Return [x, y] of the center of cell containing provided text 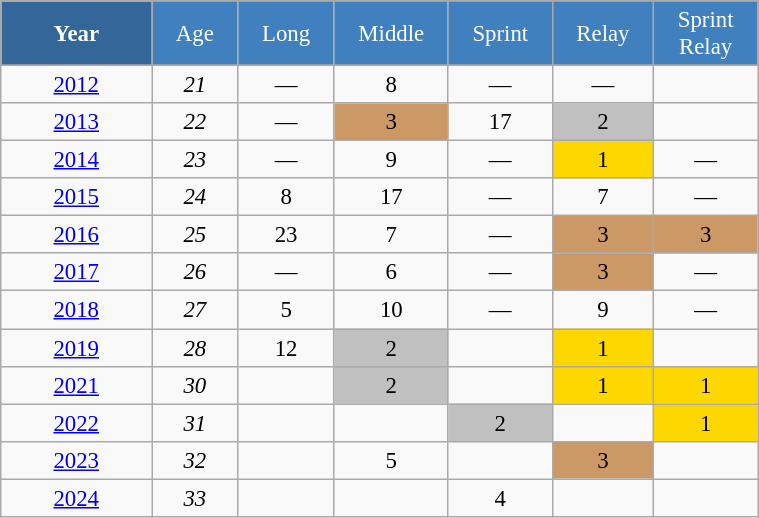
Sprint [500, 34]
Long [286, 34]
2016 [76, 235]
2021 [76, 385]
2019 [76, 348]
Middle [391, 34]
22 [195, 122]
2017 [76, 273]
2013 [76, 122]
32 [195, 460]
30 [195, 385]
2024 [76, 498]
Year [76, 34]
27 [195, 310]
26 [195, 273]
Relay [602, 34]
21 [195, 85]
33 [195, 498]
Age [195, 34]
28 [195, 348]
2015 [76, 197]
2012 [76, 85]
2018 [76, 310]
24 [195, 197]
4 [500, 498]
2023 [76, 460]
2014 [76, 160]
2022 [76, 423]
12 [286, 348]
31 [195, 423]
6 [391, 273]
25 [195, 235]
SprintRelay [706, 34]
10 [391, 310]
